Locate the cell with the specified text and output its (X, Y) center coordinate. 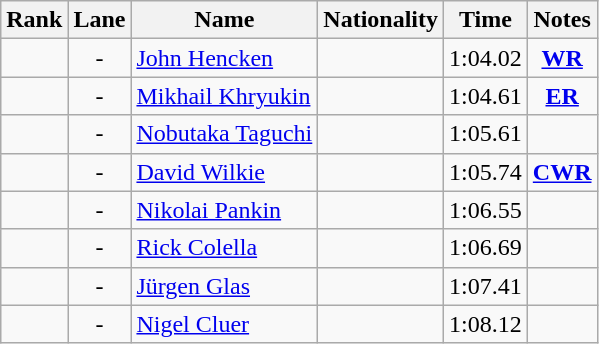
Nigel Cluer (224, 324)
1:07.41 (486, 286)
Name (224, 20)
Nikolai Pankin (224, 210)
Nationality (381, 20)
John Hencken (224, 58)
1:04.02 (486, 58)
Lane (100, 20)
1:05.61 (486, 134)
David Wilkie (224, 172)
Notes (562, 20)
Mikhail Khryukin (224, 96)
WR (562, 58)
Rick Colella (224, 248)
1:08.12 (486, 324)
1:04.61 (486, 96)
CWR (562, 172)
1:05.74 (486, 172)
1:06.55 (486, 210)
Rank (34, 20)
Time (486, 20)
ER (562, 96)
1:06.69 (486, 248)
Nobutaka Taguchi (224, 134)
Jürgen Glas (224, 286)
